Scan for the cell matching the given text and deliver its [X, Y] coordinate at center. 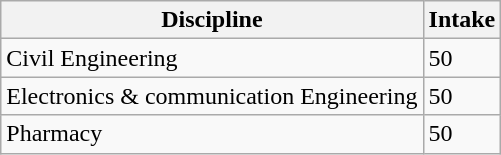
Civil Engineering [212, 58]
Pharmacy [212, 134]
Electronics & communication Engineering [212, 96]
Discipline [212, 20]
Intake [462, 20]
